Provide the [x, y] coordinate of the cell's center where the given text is located.  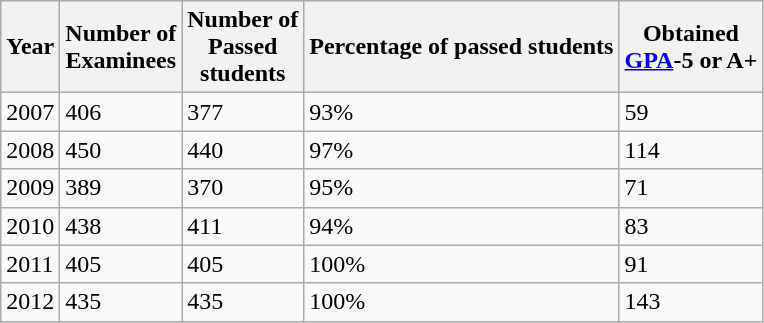
71 [691, 188]
93% [462, 112]
83 [691, 226]
2010 [30, 226]
143 [691, 302]
2009 [30, 188]
2007 [30, 112]
377 [243, 112]
2011 [30, 264]
Percentage of passed students [462, 47]
440 [243, 150]
411 [243, 226]
370 [243, 188]
ObtainedGPA-5 or A+ [691, 47]
95% [462, 188]
2012 [30, 302]
2008 [30, 150]
450 [121, 150]
Number ofPassedstudents [243, 47]
389 [121, 188]
438 [121, 226]
406 [121, 112]
Number ofExaminees [121, 47]
Year [30, 47]
91 [691, 264]
59 [691, 112]
97% [462, 150]
114 [691, 150]
94% [462, 226]
